Locate the cell with the specified text and output its [X, Y] center coordinate. 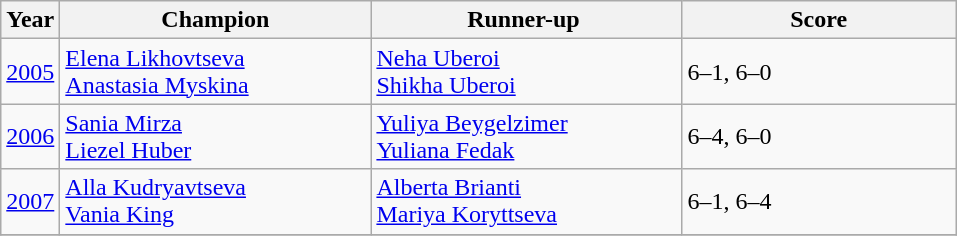
Yuliya Beygelzimer Yuliana Fedak [526, 136]
2005 [30, 72]
Score [819, 20]
Alberta Brianti Mariya Koryttseva [526, 202]
6–4, 6–0 [819, 136]
Elena Likhovtseva Anastasia Myskina [216, 72]
2007 [30, 202]
6–1, 6–4 [819, 202]
Runner-up [526, 20]
Year [30, 20]
Neha Uberoi Shikha Uberoi [526, 72]
Sania Mirza Liezel Huber [216, 136]
Champion [216, 20]
2006 [30, 136]
6–1, 6–0 [819, 72]
Alla Kudryavtseva Vania King [216, 202]
